Return (x, y) of the center of cell containing provided text 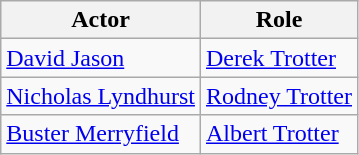
Role (278, 20)
Actor (101, 20)
Buster Merryfield (101, 134)
Rodney Trotter (278, 96)
David Jason (101, 58)
Nicholas Lyndhurst (101, 96)
Albert Trotter (278, 134)
Derek Trotter (278, 58)
